Locate the cell with the specified text and output its (x, y) center coordinate. 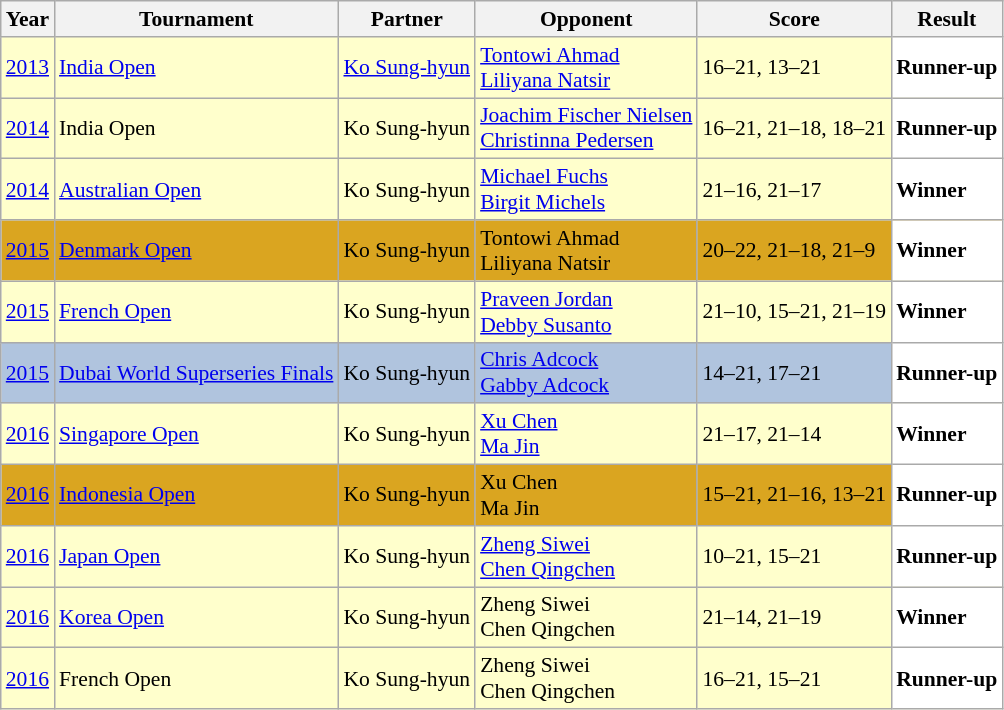
Singapore Open (196, 434)
10–21, 15–21 (794, 556)
21–17, 21–14 (794, 434)
Result (946, 19)
Japan Open (196, 556)
16–21, 21–18, 18–21 (794, 128)
21–16, 21–17 (794, 190)
Korea Open (196, 618)
16–21, 13–21 (794, 68)
21–14, 21–19 (794, 618)
Score (794, 19)
Indonesia Open (196, 496)
21–10, 15–21, 21–19 (794, 312)
Michael Fuchs Birgit Michels (586, 190)
Year (28, 19)
Tournament (196, 19)
Australian Open (196, 190)
16–21, 15–21 (794, 678)
Dubai World Superseries Finals (196, 372)
14–21, 17–21 (794, 372)
Praveen Jordan Debby Susanto (586, 312)
Joachim Fischer Nielsen Christinna Pedersen (586, 128)
20–22, 21–18, 21–9 (794, 250)
2013 (28, 68)
15–21, 21–16, 13–21 (794, 496)
Partner (406, 19)
Denmark Open (196, 250)
Chris Adcock Gabby Adcock (586, 372)
Opponent (586, 19)
